Detect which cell encompasses the target text, then output its [x, y] center coordinate. 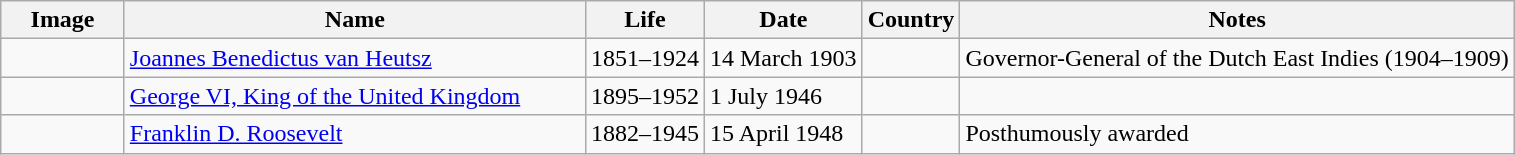
Notes [1237, 20]
Date [783, 20]
1851–1924 [644, 58]
Image [63, 20]
14 March 1903 [783, 58]
Country [911, 20]
15 April 1948 [783, 134]
Life [644, 20]
1882–1945 [644, 134]
Governor-General of the Dutch East Indies (1904–1909) [1237, 58]
George VI, King of the United Kingdom [354, 96]
1895–1952 [644, 96]
1 July 1946 [783, 96]
Joannes Benedictus van Heutsz [354, 58]
Name [354, 20]
Franklin D. Roosevelt [354, 134]
Posthumously awarded [1237, 134]
